Return [X, Y] of the center of cell containing provided text 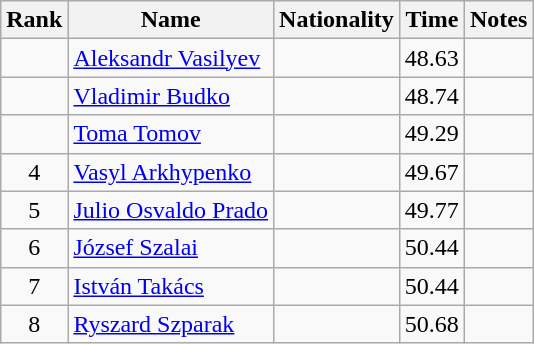
5 [34, 210]
8 [34, 324]
4 [34, 172]
50.68 [432, 324]
Vasyl Arkhypenko [171, 172]
48.63 [432, 58]
49.77 [432, 210]
7 [34, 286]
István Takács [171, 286]
Ryszard Szparak [171, 324]
József Szalai [171, 248]
Name [171, 20]
Toma Tomov [171, 134]
Nationality [337, 20]
Rank [34, 20]
6 [34, 248]
49.29 [432, 134]
Time [432, 20]
49.67 [432, 172]
Notes [498, 20]
Julio Osvaldo Prado [171, 210]
48.74 [432, 96]
Aleksandr Vasilyev [171, 58]
Vladimir Budko [171, 96]
